Locate the cell with the specified text and output its (X, Y) center coordinate. 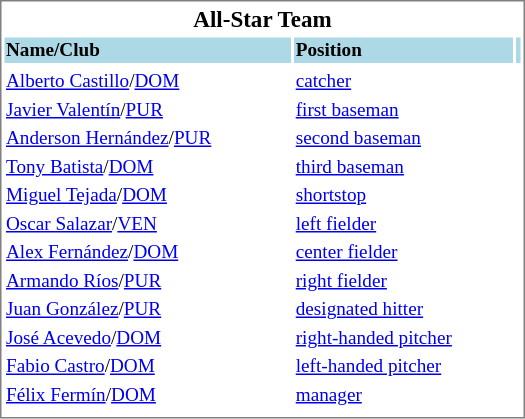
José Acevedo/DOM (148, 339)
Position (404, 51)
catcher (404, 82)
Alberto Castillo/DOM (148, 82)
first baseman (404, 111)
left-handed pitcher (404, 367)
designated hitter (404, 310)
Fabio Castro/DOM (148, 367)
Javier Valentín/PUR (148, 111)
second baseman (404, 139)
right-handed pitcher (404, 339)
Alex Fernández/DOM (148, 253)
Oscar Salazar/VEN (148, 225)
manager (404, 395)
left fielder (404, 225)
center fielder (404, 253)
third baseman (404, 167)
Name/Club (148, 51)
Tony Batista/DOM (148, 167)
shortstop (404, 196)
Armando Ríos/PUR (148, 281)
right fielder (404, 281)
Félix Fermín/DOM (148, 395)
Anderson Hernández/PUR (148, 139)
Juan González/PUR (148, 310)
All-Star Team (262, 19)
Miguel Tejada/DOM (148, 196)
